Provide the (x, y) coordinate of the cell's center where the given text is located.  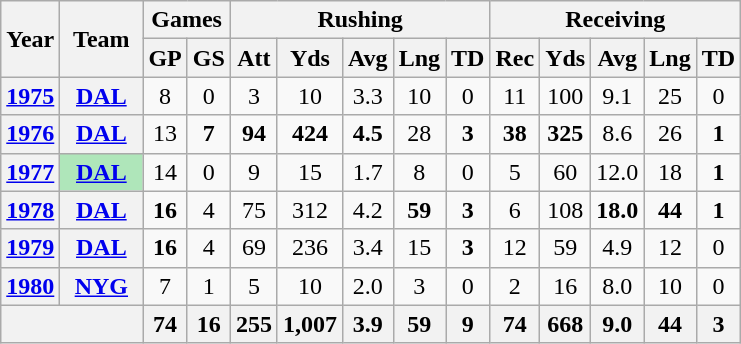
1977 (30, 172)
38 (515, 134)
13 (165, 134)
12.0 (618, 172)
1978 (30, 210)
GS (208, 58)
236 (310, 248)
4.2 (368, 210)
1,007 (310, 324)
424 (310, 134)
3.3 (368, 96)
28 (419, 134)
18.0 (618, 210)
1.7 (368, 172)
14 (165, 172)
8.0 (618, 286)
6 (515, 210)
4.9 (618, 248)
1979 (30, 248)
Year (30, 39)
75 (254, 210)
NYG (102, 286)
Rec (515, 58)
Receiving (616, 20)
60 (566, 172)
Att (254, 58)
312 (310, 210)
100 (566, 96)
668 (566, 324)
2 (515, 286)
Team (102, 39)
26 (670, 134)
108 (566, 210)
3.9 (368, 324)
Games (186, 20)
9.1 (618, 96)
Rushing (360, 20)
69 (254, 248)
94 (254, 134)
325 (566, 134)
8.6 (618, 134)
2.0 (368, 286)
3.4 (368, 248)
9.0 (618, 324)
18 (670, 172)
1980 (30, 286)
25 (670, 96)
255 (254, 324)
1976 (30, 134)
11 (515, 96)
1975 (30, 96)
4.5 (368, 134)
GP (165, 58)
